Return the [x, y] coordinate for the center point of the cell that contains the specified text.  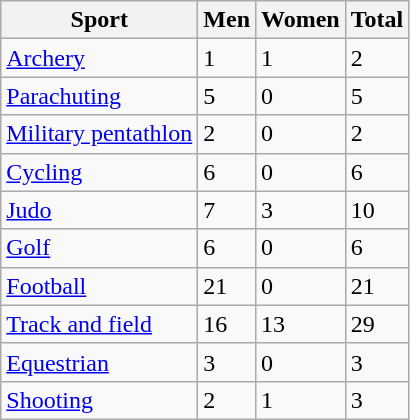
Golf [100, 248]
Military pentathlon [100, 134]
Judo [100, 210]
Archery [100, 58]
13 [301, 324]
Sport [100, 20]
Total [377, 20]
7 [227, 210]
Women [301, 20]
Parachuting [100, 96]
10 [377, 210]
Men [227, 20]
16 [227, 324]
Football [100, 286]
Equestrian [100, 362]
Cycling [100, 172]
Track and field [100, 324]
Shooting [100, 400]
29 [377, 324]
